Pinpoint the cell where the given text exists, returning its [x, y] midpoint coordinate. 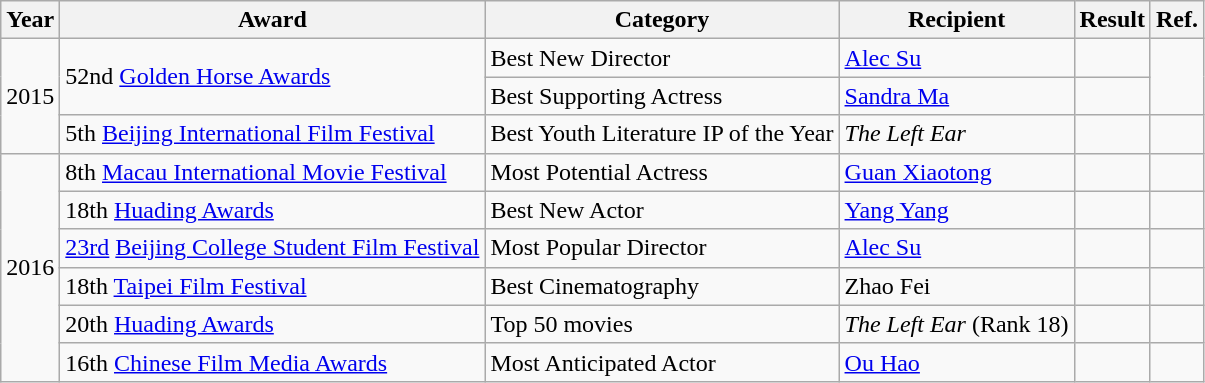
18th Taipei Film Festival [272, 286]
Year [30, 20]
Best New Director [662, 58]
Category [662, 20]
2015 [30, 96]
Most Anticipated Actor [662, 362]
52nd Golden Horse Awards [272, 77]
8th Macau International Movie Festival [272, 172]
Ou Hao [956, 362]
Sandra Ma [956, 96]
23rd Beijing College Student Film Festival [272, 248]
Most Popular Director [662, 248]
Award [272, 20]
Yang Yang [956, 210]
Ref. [1176, 20]
Recipient [956, 20]
Guan Xiaotong [956, 172]
20th Huading Awards [272, 324]
Best Supporting Actress [662, 96]
The Left Ear (Rank 18) [956, 324]
Result [1112, 20]
16th Chinese Film Media Awards [272, 362]
Most Potential Actress [662, 172]
Top 50 movies [662, 324]
Best Cinematography [662, 286]
5th Beijing International Film Festival [272, 134]
Best Youth Literature IP of the Year [662, 134]
Best New Actor [662, 210]
2016 [30, 267]
Zhao Fei [956, 286]
The Left Ear [956, 134]
18th Huading Awards [272, 210]
